Find where the given text appears and provide that cell's center as [x, y] coordinate. 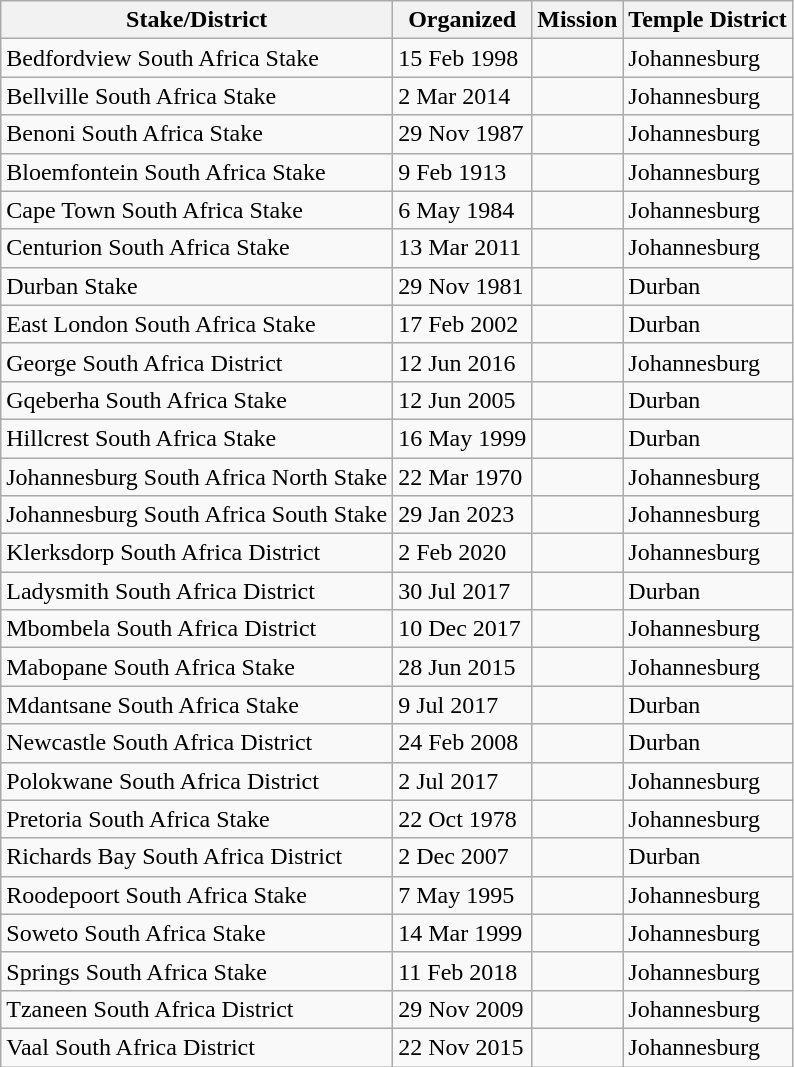
Ladysmith South Africa District [197, 591]
22 Mar 1970 [462, 477]
2 Feb 2020 [462, 553]
2 Jul 2017 [462, 781]
Durban Stake [197, 286]
29 Nov 1987 [462, 134]
7 May 1995 [462, 895]
Johannesburg South Africa North Stake [197, 477]
Springs South Africa Stake [197, 971]
2 Mar 2014 [462, 96]
East London South Africa Stake [197, 324]
Bellville South Africa Stake [197, 96]
Bloemfontein South Africa Stake [197, 172]
Klerksdorp South Africa District [197, 553]
2 Dec 2007 [462, 857]
Pretoria South Africa Stake [197, 819]
Mbombela South Africa District [197, 629]
Temple District [708, 20]
30 Jul 2017 [462, 591]
Mabopane South Africa Stake [197, 667]
9 Jul 2017 [462, 705]
Benoni South Africa Stake [197, 134]
George South Africa District [197, 362]
12 Jun 2005 [462, 400]
22 Nov 2015 [462, 1047]
28 Jun 2015 [462, 667]
11 Feb 2018 [462, 971]
Johannesburg South Africa South Stake [197, 515]
15 Feb 1998 [462, 58]
Gqeberha South Africa Stake [197, 400]
10 Dec 2017 [462, 629]
Centurion South Africa Stake [197, 248]
Polokwane South Africa District [197, 781]
17 Feb 2002 [462, 324]
Newcastle South Africa District [197, 743]
Mission [578, 20]
14 Mar 1999 [462, 933]
Soweto South Africa Stake [197, 933]
Roodepoort South Africa Stake [197, 895]
29 Nov 1981 [462, 286]
Bedfordview South Africa Stake [197, 58]
6 May 1984 [462, 210]
12 Jun 2016 [462, 362]
22 Oct 1978 [462, 819]
Organized [462, 20]
Hillcrest South Africa Stake [197, 438]
9 Feb 1913 [462, 172]
16 May 1999 [462, 438]
Vaal South Africa District [197, 1047]
Mdantsane South Africa Stake [197, 705]
Cape Town South Africa Stake [197, 210]
Stake/District [197, 20]
Richards Bay South Africa District [197, 857]
13 Mar 2011 [462, 248]
24 Feb 2008 [462, 743]
Tzaneen South Africa District [197, 1009]
29 Jan 2023 [462, 515]
29 Nov 2009 [462, 1009]
